Extract the [X, Y] coordinate from the center of the cell holding the provided text.  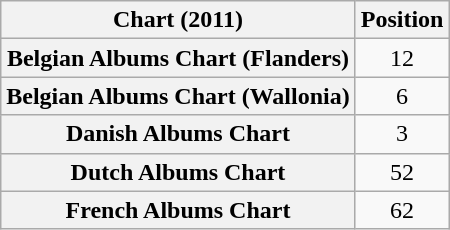
52 [402, 172]
12 [402, 58]
Chart (2011) [178, 20]
3 [402, 134]
Dutch Albums Chart [178, 172]
6 [402, 96]
62 [402, 210]
Danish Albums Chart [178, 134]
French Albums Chart [178, 210]
Position [402, 20]
Belgian Albums Chart (Flanders) [178, 58]
Belgian Albums Chart (Wallonia) [178, 96]
